Identify which cell holds the provided text, then report its [X, Y] central coordinate. 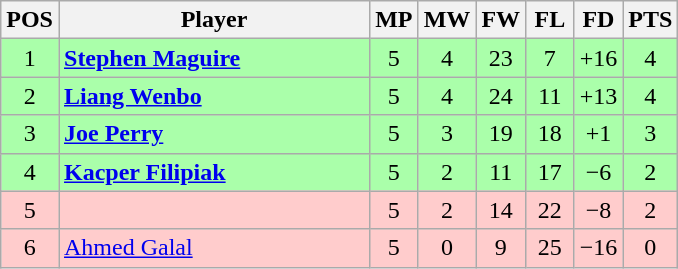
POS [30, 20]
25 [550, 248]
Player [214, 20]
+16 [598, 58]
MW [447, 20]
FD [598, 20]
9 [501, 248]
22 [550, 210]
17 [550, 172]
24 [501, 96]
FW [501, 20]
19 [501, 134]
+13 [598, 96]
Joe Perry [214, 134]
−8 [598, 210]
23 [501, 58]
7 [550, 58]
6 [30, 248]
−16 [598, 248]
Stephen Maguire [214, 58]
Kacper Filipiak [214, 172]
PTS [650, 20]
1 [30, 58]
14 [501, 210]
+1 [598, 134]
FL [550, 20]
Liang Wenbo [214, 96]
−6 [598, 172]
MP [394, 20]
18 [550, 134]
Ahmed Galal [214, 248]
